Locate the cell with the specified text and output its (x, y) center coordinate. 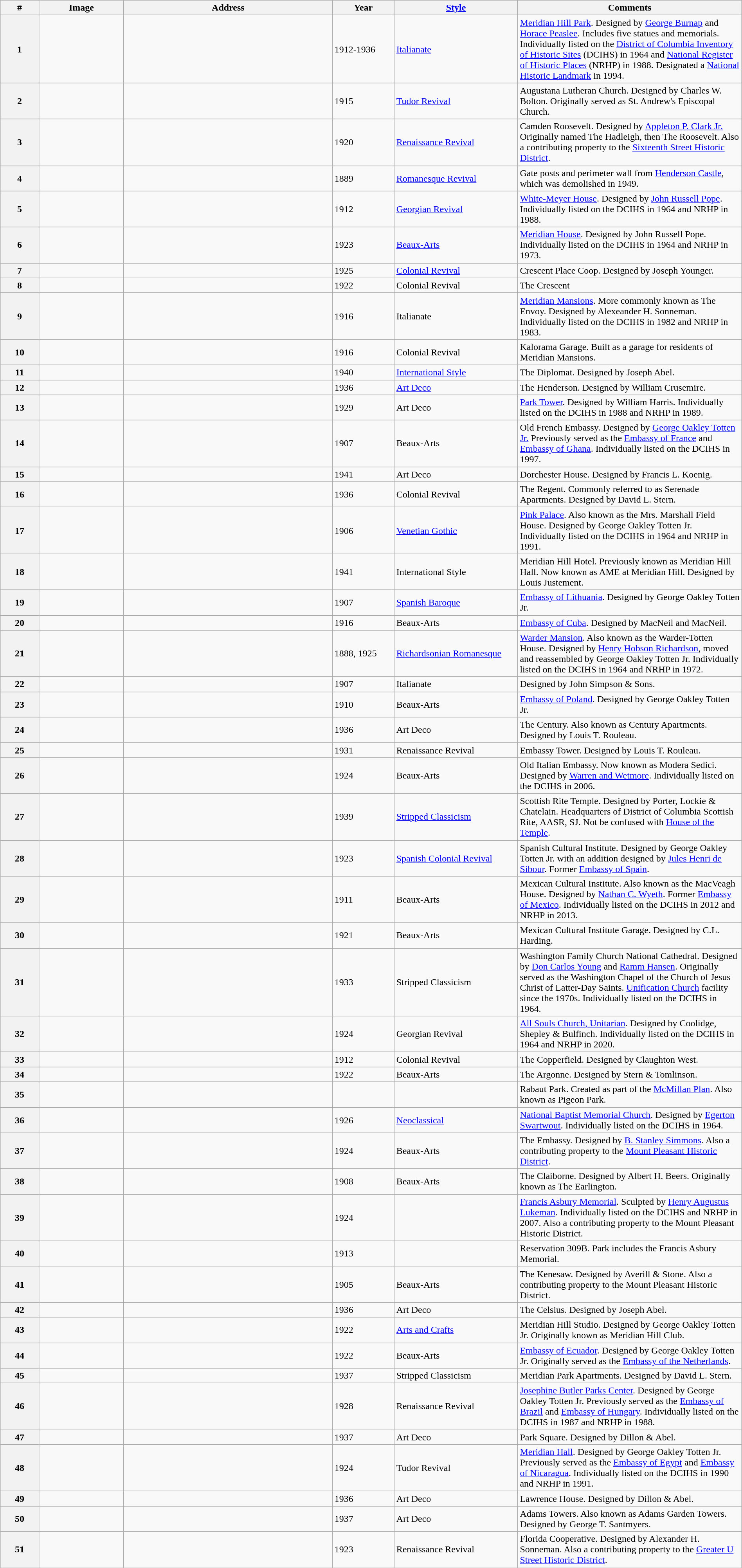
51 (20, 1550)
1931 (363, 750)
16 (20, 495)
Richardsonian Romanesque (456, 654)
39 (20, 1217)
1920 (363, 142)
46 (20, 1407)
5 (20, 209)
Designed by John Simpson & Sons. (630, 684)
Mexican Cultural Institute Garage. Designed by C.L. Harding. (630, 935)
1910 (363, 705)
Gate posts and perimeter wall from Henderson Castle, which was demolished in 1949. (630, 178)
Kalorama Garage. Built as a garage for residents of Meridian Mansions. (630, 352)
2 (20, 101)
Lawrence House. Designed by Dillon & Abel. (630, 1499)
Venetian Gothic (456, 531)
1 (20, 49)
Adams Towers. Also known as Adams Garden Towers. Designed by George T. Santmyers. (630, 1519)
1906 (363, 531)
1921 (363, 935)
The Diplomat. Designed by Joseph Abel. (630, 372)
The Copperfield. Designed by Claughton West. (630, 1060)
Spanish Colonial Revival (456, 858)
Park Tower. Designed by William Harris. Individually listed on the DCIHS in 1988 and NRHP in 1989. (630, 408)
44 (20, 1355)
41 (20, 1284)
49 (20, 1499)
45 (20, 1376)
White-Meyer House. Designed by John Russell Pope. Individually listed on the DCIHS in 1964 and NRHP in 1988. (630, 209)
Meridian Park Apartments. Designed by David L. Stern. (630, 1376)
1929 (363, 408)
43 (20, 1330)
11 (20, 372)
15 (20, 474)
Florida Cooperative. Designed by Alexander H. Sonneman. Also a contributing property to the Greater U Street Historic District. (630, 1550)
Embassy of Lithuania. Designed by George Oakley Totten Jr. (630, 603)
Dorchester House. Designed by Francis L. Koenig. (630, 474)
42 (20, 1310)
Meridian Mansions. More commonly known as The Envoy. Designed by Alexeander H. Sonneman. Individually listed on the DCIHS in 1982 and NRHP in 1983. (630, 316)
Embassy of Poland. Designed by George Oakley Totten Jr. (630, 705)
1905 (363, 1284)
The Kenesaw. Designed by Averill & Stone. Also a contributing property to the Mount Pleasant Historic District. (630, 1284)
1940 (363, 372)
26 (20, 775)
The Embassy. Designed by B. Stanley Simmons. Also a contributing property to the Mount Pleasant Historic District. (630, 1151)
Rabaut Park. Created as part of the McMillan Plan. Also known as Pigeon Park. (630, 1094)
18 (20, 572)
13 (20, 408)
Embassy of Ecuador. Designed by George Oakley Totten Jr. Originally served as the Embassy of the Netherlands. (630, 1355)
8 (20, 285)
6 (20, 245)
4 (20, 178)
Style (456, 8)
The Regent. Commonly referred to as Serenade Apartments. Designed by David L. Stern. (630, 495)
1913 (363, 1253)
The Century. Also known as Century Apartments. Designed by Louis T. Rouleau. (630, 730)
1911 (363, 899)
35 (20, 1094)
40 (20, 1253)
1928 (363, 1407)
Meridian Hill Hotel. Previously known as Meridian Hill Hall. Now known as AME at Meridian Hill. Designed by Louis Justement. (630, 572)
Old Italian Embassy. Now known as Modera Sedici. Designed by Warren and Wetmore. Individually listed on the DCIHS in 2006. (630, 775)
Image (81, 8)
24 (20, 730)
Augustana Lutheran Church. Designed by Charles W. Bolton. Originally served as St. Andrew's Episcopal Church. (630, 101)
29 (20, 899)
National Baptist Memorial Church. Designed by Egerton Swartwout. Individually listed on the DCIHS in 1964. (630, 1120)
17 (20, 531)
Crescent Place Coop. Designed by Joseph Younger. (630, 270)
Spanish Cultural Institute. Designed by George Oakley Totten Jr. with an addition designed by Jules Henri de Sibour. Former Embassy of Spain. (630, 858)
23 (20, 705)
# (20, 8)
The Crescent (630, 285)
27 (20, 816)
48 (20, 1468)
1889 (363, 178)
25 (20, 750)
14 (20, 444)
Meridian Hill Studio. Designed by George Oakley Totten Jr. Originally known as Meridian Hill Club. (630, 1330)
Comments (630, 8)
The Claiborne. Designed by Albert H. Beers. Originally known as The Earlington. (630, 1181)
All Souls Church, Unitarian. Designed by Coolidge, Shepley & Bulfinch. Individually listed on the DCIHS in 1964 and NRHP in 2020. (630, 1034)
37 (20, 1151)
33 (20, 1060)
Year (363, 8)
34 (20, 1074)
The Henderson. Designed by William Crusemire. (630, 387)
Park Square. Designed by Dillon & Abel. (630, 1437)
1912-1936 (363, 49)
The Argonne. Designed by Stern & Tomlinson. (630, 1074)
3 (20, 142)
1933 (363, 982)
Meridian House. Designed by John Russell Pope. Individually listed on the DCIHS in 1964 and NRHP in 1973. (630, 245)
32 (20, 1034)
28 (20, 858)
19 (20, 603)
1888, 1925 (363, 654)
The Celsius. Designed by Joseph Abel. (630, 1310)
9 (20, 316)
Neoclassical (456, 1120)
12 (20, 387)
20 (20, 623)
1915 (363, 101)
1926 (363, 1120)
1925 (363, 270)
36 (20, 1120)
31 (20, 982)
22 (20, 684)
50 (20, 1519)
Embassy of Cuba. Designed by MacNeil and MacNeil. (630, 623)
10 (20, 352)
7 (20, 270)
38 (20, 1181)
Romanesque Revival (456, 178)
21 (20, 654)
Spanish Baroque (456, 603)
1908 (363, 1181)
30 (20, 935)
Address (228, 8)
Arts and Crafts (456, 1330)
Embassy Tower. Designed by Louis T. Rouleau. (630, 750)
1939 (363, 816)
Reservation 309B. Park includes the Francis Asbury Memorial. (630, 1253)
47 (20, 1437)
